Scan for the cell matching the given text and deliver its (X, Y) coordinate at center. 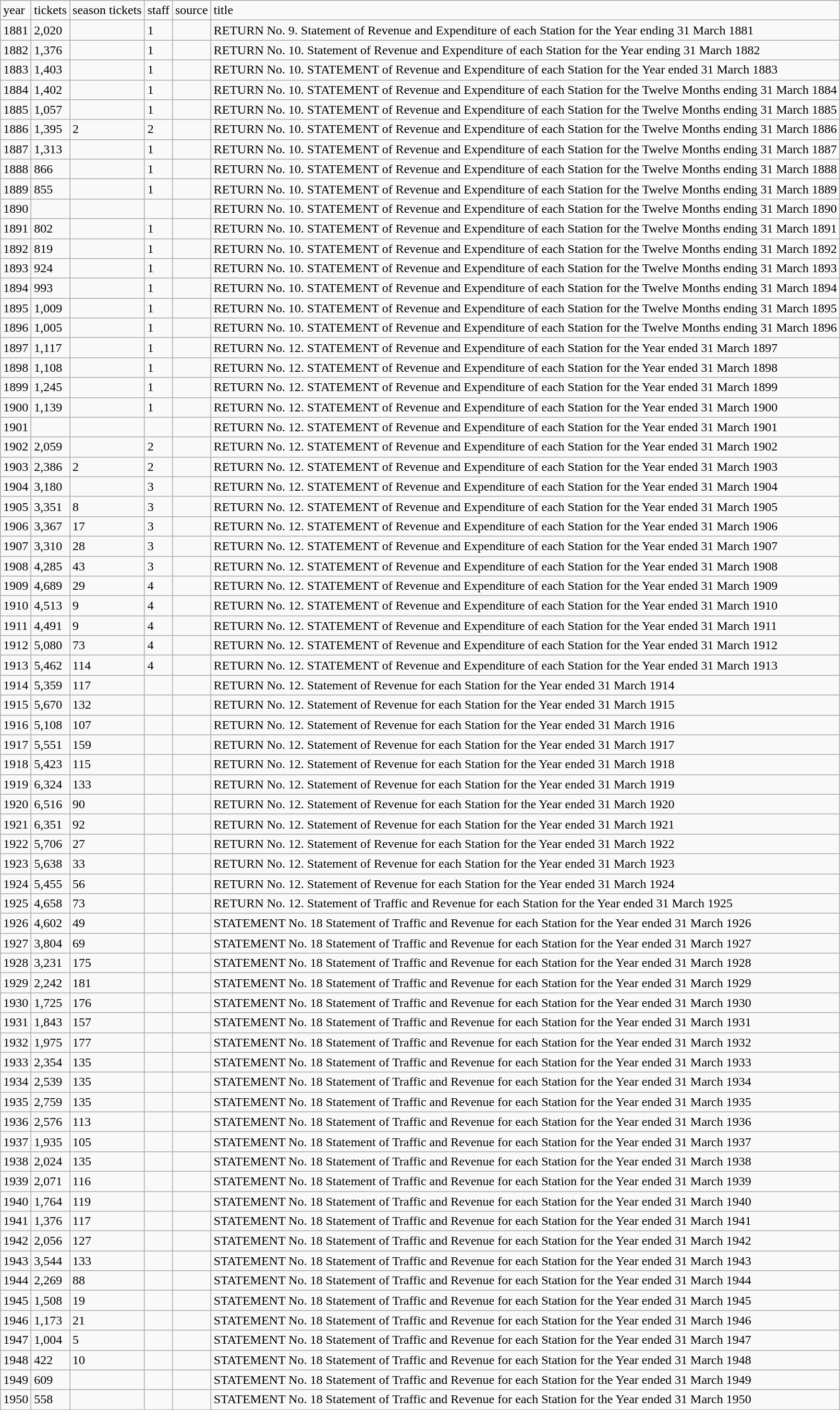
1881 (16, 30)
1925 (16, 904)
1924 (16, 884)
1900 (16, 407)
1930 (16, 1003)
1943 (16, 1261)
1899 (16, 387)
source (191, 10)
3,180 (51, 487)
RETURN No. 10. STATEMENT of Revenue and Expenditure of each Station for the Twelve Months ending 31 March 1894 (525, 288)
6,516 (51, 804)
RETURN No. 10. STATEMENT of Revenue and Expenditure of each Station for the Twelve Months ending 31 March 1890 (525, 209)
2,354 (51, 1062)
132 (107, 705)
1884 (16, 90)
33 (107, 864)
1883 (16, 70)
STATEMENT No. 18 Statement of Traffic and Revenue for each Station for the Year ended 31 March 1927 (525, 943)
1,057 (51, 110)
2,539 (51, 1082)
6,351 (51, 824)
56 (107, 884)
819 (51, 249)
5,670 (51, 705)
STATEMENT No. 18 Statement of Traffic and Revenue for each Station for the Year ended 31 March 1944 (525, 1281)
STATEMENT No. 18 Statement of Traffic and Revenue for each Station for the Year ended 31 March 1940 (525, 1201)
1,764 (51, 1201)
5,423 (51, 764)
STATEMENT No. 18 Statement of Traffic and Revenue for each Station for the Year ended 31 March 1948 (525, 1360)
1928 (16, 963)
RETURN No. 12. STATEMENT of Revenue and Expenditure of each Station for the Year ended 31 March 1911 (525, 626)
1908 (16, 566)
1903 (16, 467)
10 (107, 1360)
609 (51, 1380)
2,059 (51, 447)
1906 (16, 526)
29 (107, 586)
RETURN No. 12. Statement of Revenue for each Station for the Year ended 31 March 1915 (525, 705)
17 (107, 526)
1950 (16, 1400)
2,759 (51, 1102)
1910 (16, 606)
RETURN No. 10. STATEMENT of Revenue and Expenditure of each Station for the Twelve Months ending 31 March 1895 (525, 308)
2,056 (51, 1241)
3,310 (51, 546)
RETURN No. 10. STATEMENT of Revenue and Expenditure of each Station for the Twelve Months ending 31 March 1885 (525, 110)
RETURN No. 10. STATEMENT of Revenue and Expenditure of each Station for the Year ended 31 March 1883 (525, 70)
RETURN No. 12. Statement of Revenue for each Station for the Year ended 31 March 1920 (525, 804)
RETURN No. 12. Statement of Revenue for each Station for the Year ended 31 March 1921 (525, 824)
1926 (16, 923)
1,975 (51, 1042)
422 (51, 1360)
RETURN No. 12. STATEMENT of Revenue and Expenditure of each Station for the Year ended 31 March 1901 (525, 427)
1,108 (51, 368)
1,843 (51, 1023)
2,386 (51, 467)
STATEMENT No. 18 Statement of Traffic and Revenue for each Station for the Year ended 31 March 1949 (525, 1380)
STATEMENT No. 18 Statement of Traffic and Revenue for each Station for the Year ended 31 March 1933 (525, 1062)
1920 (16, 804)
3,351 (51, 506)
1918 (16, 764)
27 (107, 844)
176 (107, 1003)
STATEMENT No. 18 Statement of Traffic and Revenue for each Station for the Year ended 31 March 1937 (525, 1141)
RETURN No. 12. STATEMENT of Revenue and Expenditure of each Station for the Year ended 31 March 1908 (525, 566)
1,725 (51, 1003)
1896 (16, 328)
1932 (16, 1042)
1947 (16, 1340)
1935 (16, 1102)
STATEMENT No. 18 Statement of Traffic and Revenue for each Station for the Year ended 31 March 1950 (525, 1400)
1944 (16, 1281)
1893 (16, 269)
title (525, 10)
90 (107, 804)
157 (107, 1023)
1,402 (51, 90)
5,551 (51, 745)
1922 (16, 844)
1,005 (51, 328)
1914 (16, 685)
924 (51, 269)
802 (51, 228)
season tickets (107, 10)
5,706 (51, 844)
RETURN No. 10. STATEMENT of Revenue and Expenditure of each Station for the Twelve Months ending 31 March 1893 (525, 269)
staff (159, 10)
175 (107, 963)
RETURN No. 12. Statement of Revenue for each Station for the Year ended 31 March 1919 (525, 784)
RETURN No. 10. STATEMENT of Revenue and Expenditure of each Station for the Twelve Months ending 31 March 1896 (525, 328)
1911 (16, 626)
1934 (16, 1082)
RETURN No. 12. Statement of Revenue for each Station for the Year ended 31 March 1914 (525, 685)
2,071 (51, 1181)
RETURN No. 12. Statement of Revenue for each Station for the Year ended 31 March 1917 (525, 745)
RETURN No. 12. STATEMENT of Revenue and Expenditure of each Station for the Year ended 31 March 1907 (525, 546)
RETURN No. 12. Statement of Revenue for each Station for the Year ended 31 March 1918 (525, 764)
STATEMENT No. 18 Statement of Traffic and Revenue for each Station for the Year ended 31 March 1928 (525, 963)
1915 (16, 705)
43 (107, 566)
RETURN No. 12. STATEMENT of Revenue and Expenditure of each Station for the Year ended 31 March 1900 (525, 407)
2,269 (51, 1281)
1945 (16, 1300)
2,020 (51, 30)
RETURN No. 10. STATEMENT of Revenue and Expenditure of each Station for the Twelve Months ending 31 March 1891 (525, 228)
1942 (16, 1241)
1912 (16, 646)
STATEMENT No. 18 Statement of Traffic and Revenue for each Station for the Year ended 31 March 1943 (525, 1261)
1,313 (51, 149)
STATEMENT No. 18 Statement of Traffic and Revenue for each Station for the Year ended 31 March 1936 (525, 1122)
1923 (16, 864)
1916 (16, 725)
RETURN No. 12. STATEMENT of Revenue and Expenditure of each Station for the Year ended 31 March 1912 (525, 646)
5,455 (51, 884)
114 (107, 665)
5,359 (51, 685)
1895 (16, 308)
1891 (16, 228)
1901 (16, 427)
RETURN No. 12. Statement of Traffic and Revenue for each Station for the Year ended 31 March 1925 (525, 904)
3,231 (51, 963)
177 (107, 1042)
RETURN No. 12. STATEMENT of Revenue and Expenditure of each Station for the Year ended 31 March 1905 (525, 506)
113 (107, 1122)
RETURN No. 10. STATEMENT of Revenue and Expenditure of each Station for the Twelve Months ending 31 March 1892 (525, 249)
2,242 (51, 983)
1936 (16, 1122)
RETURN No. 12. STATEMENT of Revenue and Expenditure of each Station for the Year ended 31 March 1913 (525, 665)
159 (107, 745)
4,658 (51, 904)
1946 (16, 1320)
STATEMENT No. 18 Statement of Traffic and Revenue for each Station for the Year ended 31 March 1935 (525, 1102)
181 (107, 983)
1902 (16, 447)
year (16, 10)
STATEMENT No. 18 Statement of Traffic and Revenue for each Station for the Year ended 31 March 1947 (525, 1340)
88 (107, 1281)
1888 (16, 169)
28 (107, 546)
tickets (51, 10)
855 (51, 189)
1,245 (51, 387)
1,117 (51, 348)
127 (107, 1241)
1890 (16, 209)
1889 (16, 189)
1897 (16, 348)
3,804 (51, 943)
1949 (16, 1380)
116 (107, 1181)
69 (107, 943)
1938 (16, 1161)
2,024 (51, 1161)
RETURN No. 9. Statement of Revenue and Expenditure of each Station for the Year ending 31 March 1881 (525, 30)
RETURN No. 12. STATEMENT of Revenue and Expenditure of each Station for the Year ended 31 March 1899 (525, 387)
5,108 (51, 725)
RETURN No. 12. STATEMENT of Revenue and Expenditure of each Station for the Year ended 31 March 1909 (525, 586)
49 (107, 923)
STATEMENT No. 18 Statement of Traffic and Revenue for each Station for the Year ended 31 March 1941 (525, 1221)
1931 (16, 1023)
115 (107, 764)
1907 (16, 546)
1,004 (51, 1340)
105 (107, 1141)
21 (107, 1320)
4,513 (51, 606)
STATEMENT No. 18 Statement of Traffic and Revenue for each Station for the Year ended 31 March 1929 (525, 983)
RETURN No. 10. STATEMENT of Revenue and Expenditure of each Station for the Twelve Months ending 31 March 1888 (525, 169)
1940 (16, 1201)
1,508 (51, 1300)
1,935 (51, 1141)
RETURN No. 12. Statement of Revenue for each Station for the Year ended 31 March 1923 (525, 864)
RETURN No. 12. STATEMENT of Revenue and Expenditure of each Station for the Year ended 31 March 1904 (525, 487)
1937 (16, 1141)
RETURN No. 10. STATEMENT of Revenue and Expenditure of each Station for the Twelve Months ending 31 March 1887 (525, 149)
1927 (16, 943)
STATEMENT No. 18 Statement of Traffic and Revenue for each Station for the Year ended 31 March 1932 (525, 1042)
3,544 (51, 1261)
866 (51, 169)
1894 (16, 288)
1941 (16, 1221)
RETURN No. 12. STATEMENT of Revenue and Expenditure of each Station for the Year ended 31 March 1906 (525, 526)
1948 (16, 1360)
1913 (16, 665)
STATEMENT No. 18 Statement of Traffic and Revenue for each Station for the Year ended 31 March 1934 (525, 1082)
1882 (16, 50)
STATEMENT No. 18 Statement of Traffic and Revenue for each Station for the Year ended 31 March 1946 (525, 1320)
19 (107, 1300)
1917 (16, 745)
STATEMENT No. 18 Statement of Traffic and Revenue for each Station for the Year ended 31 March 1945 (525, 1300)
STATEMENT No. 18 Statement of Traffic and Revenue for each Station for the Year ended 31 March 1931 (525, 1023)
RETURN No. 10. STATEMENT of Revenue and Expenditure of each Station for the Twelve Months ending 31 March 1886 (525, 129)
RETURN No. 12. Statement of Revenue for each Station for the Year ended 31 March 1922 (525, 844)
1939 (16, 1181)
RETURN No. 12. STATEMENT of Revenue and Expenditure of each Station for the Year ended 31 March 1897 (525, 348)
1921 (16, 824)
RETURN No. 12. STATEMENT of Revenue and Expenditure of each Station for the Year ended 31 March 1910 (525, 606)
4,689 (51, 586)
RETURN No. 12. Statement of Revenue for each Station for the Year ended 31 March 1916 (525, 725)
STATEMENT No. 18 Statement of Traffic and Revenue for each Station for the Year ended 31 March 1926 (525, 923)
6,324 (51, 784)
1929 (16, 983)
4,491 (51, 626)
RETURN No. 10. STATEMENT of Revenue and Expenditure of each Station for the Twelve Months ending 31 March 1884 (525, 90)
8 (107, 506)
1887 (16, 149)
1886 (16, 129)
5,638 (51, 864)
993 (51, 288)
1909 (16, 586)
4,602 (51, 923)
1,173 (51, 1320)
119 (107, 1201)
1898 (16, 368)
RETURN No. 10. STATEMENT of Revenue and Expenditure of each Station for the Twelve Months ending 31 March 1889 (525, 189)
1892 (16, 249)
1919 (16, 784)
558 (51, 1400)
2,576 (51, 1122)
1,403 (51, 70)
1933 (16, 1062)
RETURN No. 12. Statement of Revenue for each Station for the Year ended 31 March 1924 (525, 884)
STATEMENT No. 18 Statement of Traffic and Revenue for each Station for the Year ended 31 March 1942 (525, 1241)
RETURN No. 12. STATEMENT of Revenue and Expenditure of each Station for the Year ended 31 March 1902 (525, 447)
RETURN No. 12. STATEMENT of Revenue and Expenditure of each Station for the Year ended 31 March 1898 (525, 368)
RETURN No. 10. Statement of Revenue and Expenditure of each Station for the Year ending 31 March 1882 (525, 50)
107 (107, 725)
1,009 (51, 308)
92 (107, 824)
RETURN No. 12. STATEMENT of Revenue and Expenditure of each Station for the Year ended 31 March 1903 (525, 467)
5,080 (51, 646)
5,462 (51, 665)
5 (107, 1340)
STATEMENT No. 18 Statement of Traffic and Revenue for each Station for the Year ended 31 March 1938 (525, 1161)
1905 (16, 506)
4,285 (51, 566)
STATEMENT No. 18 Statement of Traffic and Revenue for each Station for the Year ended 31 March 1930 (525, 1003)
1904 (16, 487)
1,395 (51, 129)
1,139 (51, 407)
1885 (16, 110)
STATEMENT No. 18 Statement of Traffic and Revenue for each Station for the Year ended 31 March 1939 (525, 1181)
3,367 (51, 526)
